Identify which cell holds the provided text, then report its [X, Y] central coordinate. 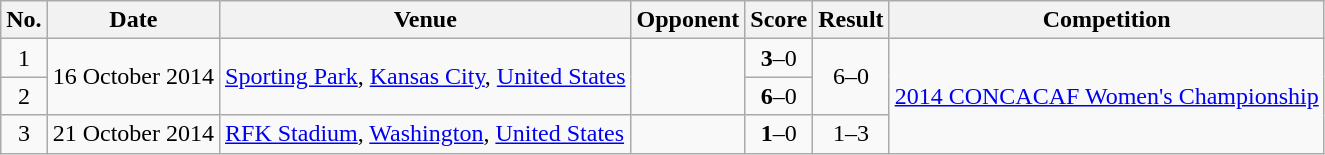
1–3 [851, 134]
Score [779, 20]
21 October 2014 [133, 134]
1–0 [779, 134]
Result [851, 20]
1 [24, 58]
Competition [1106, 20]
3 [24, 134]
3–0 [779, 58]
2014 CONCACAF Women's Championship [1106, 96]
No. [24, 20]
16 October 2014 [133, 77]
Opponent [688, 20]
Date [133, 20]
Sporting Park, Kansas City, United States [426, 77]
RFK Stadium, Washington, United States [426, 134]
2 [24, 96]
Venue [426, 20]
